Extract the [x, y] coordinate from the center of the cell holding the provided text.  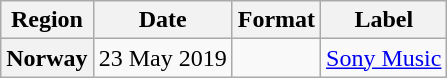
Sony Music [384, 58]
Region [47, 20]
Date [162, 20]
Norway [47, 58]
Label [384, 20]
Format [276, 20]
23 May 2019 [162, 58]
